Find where the given text appears and provide that cell's center as [x, y] coordinate. 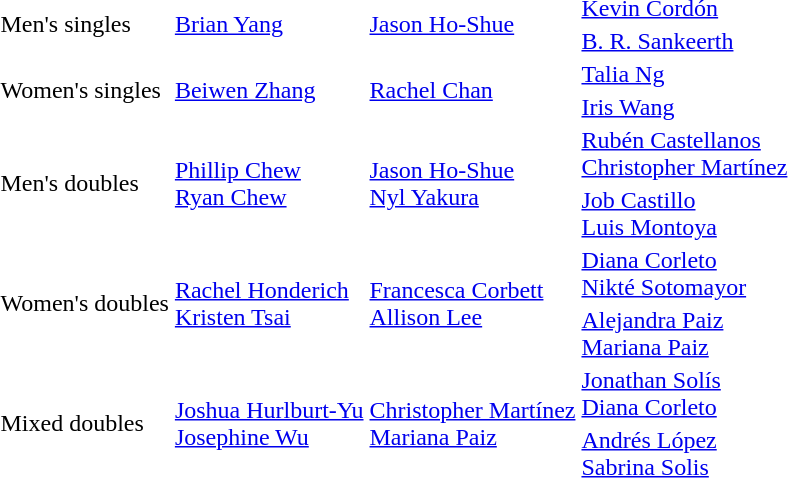
Jason Ho-Shue Nyl Yakura [472, 184]
Francesca Corbett Allison Lee [472, 304]
Beiwen Zhang [269, 90]
Rachel Honderich Kristen Tsai [269, 304]
Rachel Chan [472, 90]
Phillip Chew Ryan Chew [269, 184]
